Provide the [X, Y] coordinate of the cell's center where the given text is located.  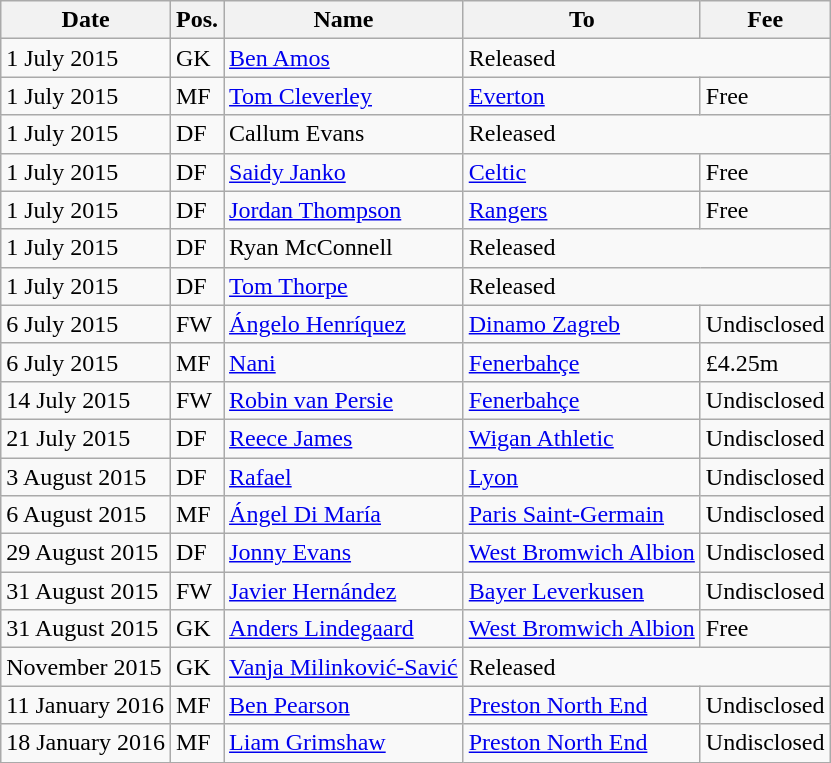
11 January 2016 [86, 705]
£4.25m [765, 362]
21 July 2015 [86, 438]
Date [86, 20]
Bayer Leverkusen [582, 591]
Tom Cleverley [344, 96]
Liam Grimshaw [344, 743]
Lyon [582, 477]
Nani [344, 362]
Reece James [344, 438]
Jonny Evans [344, 553]
Jordan Thompson [344, 210]
Vanja Milinković-Savić [344, 667]
Name [344, 20]
Everton [582, 96]
Rafael [344, 477]
Ben Amos [344, 58]
Ángel Di María [344, 515]
Saidy Janko [344, 172]
November 2015 [86, 667]
3 August 2015 [86, 477]
Celtic [582, 172]
Rangers [582, 210]
18 January 2016 [86, 743]
Robin van Persie [344, 400]
Fee [765, 20]
To [582, 20]
Dinamo Zagreb [582, 324]
Paris Saint-Germain [582, 515]
Ben Pearson [344, 705]
Wigan Athletic [582, 438]
Tom Thorpe [344, 286]
6 August 2015 [86, 515]
14 July 2015 [86, 400]
Javier Hernández [344, 591]
Ryan McConnell [344, 248]
Pos. [196, 20]
29 August 2015 [86, 553]
Callum Evans [344, 134]
Anders Lindegaard [344, 629]
Ángelo Henríquez [344, 324]
